Detect which cell encompasses the target text, then output its [x, y] center coordinate. 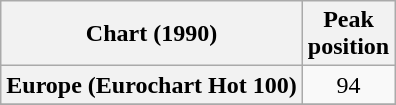
Peakposition [348, 34]
Chart (1990) [152, 34]
Europe (Eurochart Hot 100) [152, 85]
94 [348, 85]
